For the text-containing cell, return its midpoint in (X, Y) coordinate format. 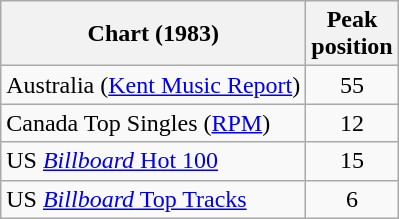
15 (352, 161)
Chart (1983) (154, 34)
12 (352, 123)
Peakposition (352, 34)
Australia (Kent Music Report) (154, 85)
US Billboard Top Tracks (154, 199)
US Billboard Hot 100 (154, 161)
Canada Top Singles (RPM) (154, 123)
6 (352, 199)
55 (352, 85)
